Capture the cell that displays the provided text and extract its (x, y) central coordinate. 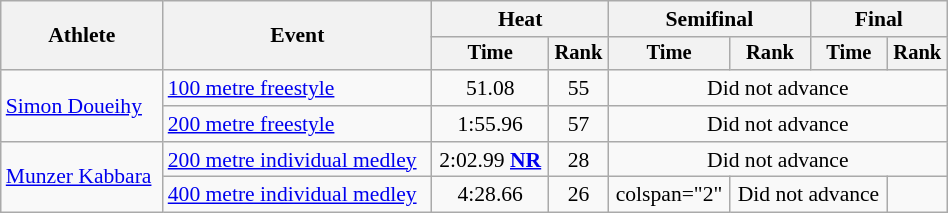
Event (298, 36)
26 (578, 195)
57 (578, 124)
200 metre freestyle (298, 124)
4:28.66 (490, 195)
Munzer Kabbara (82, 178)
1:55.96 (490, 124)
400 metre individual medley (298, 195)
Athlete (82, 36)
55 (578, 88)
Final (878, 19)
100 metre freestyle (298, 88)
colspan="2" (668, 195)
2:02.99 NR (490, 160)
Heat (520, 19)
200 metre individual medley (298, 160)
28 (578, 160)
51.08 (490, 88)
Semifinal (709, 19)
Simon Doueihy (82, 106)
